Output the [x, y] coordinate of the center of the cell containing the given text.  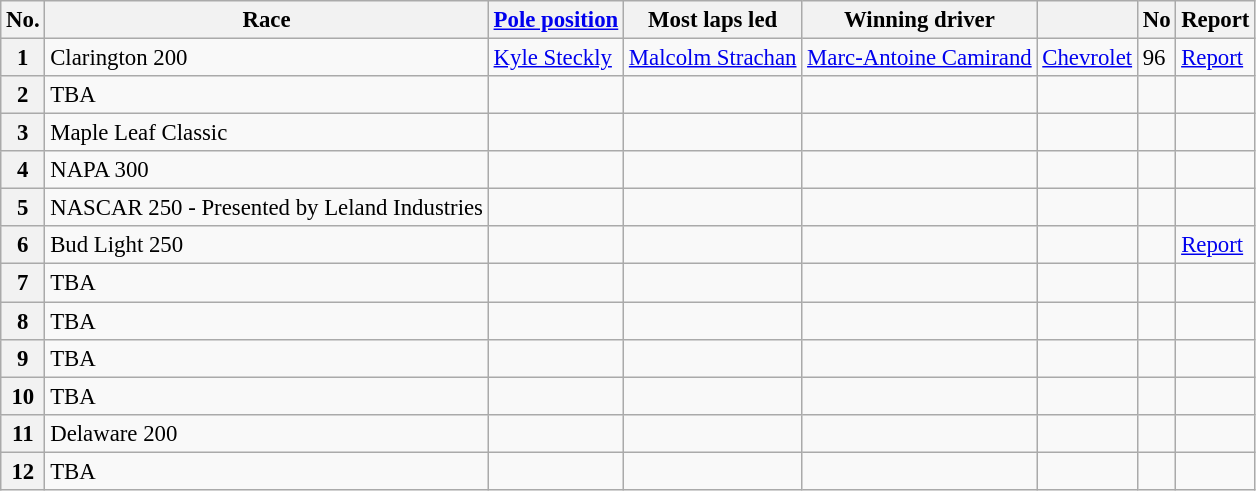
3 [23, 133]
Winning driver [920, 20]
Bud Light 250 [266, 245]
1 [23, 58]
Chevrolet [1087, 58]
10 [23, 396]
NASCAR 250 - Presented by Leland Industries [266, 208]
Pole position [556, 20]
Marc-Antoine Camirand [920, 58]
Most laps led [713, 20]
Malcolm Strachan [713, 58]
Race [266, 20]
96 [1156, 58]
6 [23, 245]
NAPA 300 [266, 170]
Kyle Steckly [556, 58]
11 [23, 433]
4 [23, 170]
Clarington 200 [266, 58]
5 [23, 208]
No. [23, 20]
2 [23, 95]
12 [23, 471]
7 [23, 283]
Delaware 200 [266, 433]
No [1156, 20]
8 [23, 321]
9 [23, 358]
Maple Leaf Classic [266, 133]
